Scan for the cell matching the given text and deliver its [x, y] coordinate at center. 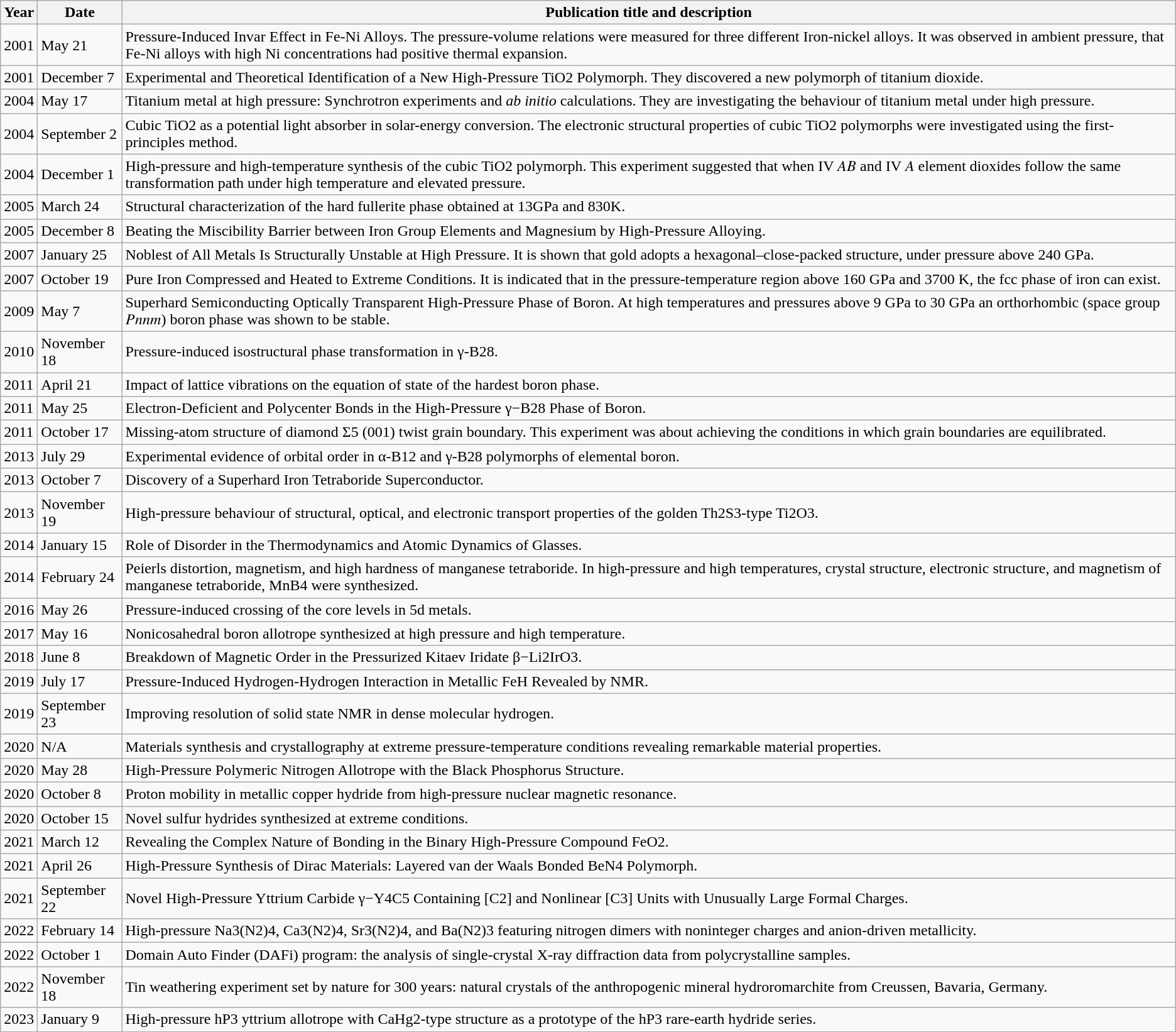
Beating the Miscibility Barrier between Iron Group Elements and Magnesium by High-Pressure Alloying. [648, 231]
October 7 [80, 480]
Discovery of a Superhard Iron Tetraboride Superconductor. [648, 480]
May 17 [80, 101]
Nonicosahedral boron allotrope synthesized at high pressure and high temperature. [648, 634]
January 25 [80, 255]
Structural characterization of the hard fullerite phase obtained at 13GPa and 830K. [648, 207]
October 8 [80, 794]
High-pressure hP3 yttrium allotrope with CaHg2-type structure as a prototype of the hP3 rare-earth hydride series. [648, 1019]
Domain Auto Finder (DAFi) program: the analysis of single-crystal X-ray diffraction data from polycrystalline samples. [648, 955]
September 2 [80, 133]
October 15 [80, 818]
Revealing the Complex Nature of Bonding in the Binary High-Pressure Compound FeO2. [648, 842]
2023 [19, 1019]
October 1 [80, 955]
March 12 [80, 842]
2010 [19, 352]
Pressure-induced isostructural phase transformation in γ-B28. [648, 352]
Pressure-Induced Hydrogen-Hydrogen Interaction in Metallic FeH Revealed by NMR. [648, 681]
May 28 [80, 770]
Materials synthesis and crystallography at extreme pressure-temperature conditions revealing remarkable material properties. [648, 746]
2009 [19, 310]
2016 [19, 610]
January 9 [80, 1019]
June 8 [80, 657]
April 21 [80, 384]
Year [19, 13]
September 22 [80, 899]
Publication title and description [648, 13]
December 8 [80, 231]
N/A [80, 746]
Date [80, 13]
High-pressure behaviour of structural, optical, and electronic transport properties of the golden Th2S3-type Ti2O3. [648, 513]
October 19 [80, 278]
Novel High-Pressure Yttrium Carbide γ−Y4C5 Containing [C2] and Nonlinear [C3] Units with Unusually Large Formal Charges. [648, 899]
October 17 [80, 432]
Role of Disorder in the Thermodynamics and Atomic Dynamics of Glasses. [648, 545]
March 24 [80, 207]
December 1 [80, 175]
February 24 [80, 577]
2017 [19, 634]
May 16 [80, 634]
July 29 [80, 456]
May 26 [80, 610]
Impact of lattice vibrations on the equation of state of the hardest boron phase. [648, 384]
February 14 [80, 931]
High-Pressure Synthesis of Dirac Materials: Layered van der Waals Bonded BeN4 Polymorph. [648, 866]
2018 [19, 657]
January 15 [80, 545]
Tin weathering experiment set by nature for 300 years: natural crystals of the anthropogenic mineral hydroromarchite from Creussen, Bavaria, Germany. [648, 987]
April 26 [80, 866]
November 19 [80, 513]
July 17 [80, 681]
September 23 [80, 714]
Novel sulfur hydrides synthesized at extreme conditions. [648, 818]
Electron-Deficient and Polycenter Bonds in the High-Pressure γ−B28 Phase of Boron. [648, 409]
May 25 [80, 409]
High-pressure Na3(N2)4, Ca3(N2)4, Sr3(N2)4, and Ba(N2)3 featuring nitrogen dimers with noninteger charges and anion-driven metallicity. [648, 931]
Pressure-induced crossing of the core levels in 5d metals. [648, 610]
High-Pressure Polymeric Nitrogen Allotrope with the Black Phosphorus Structure. [648, 770]
Breakdown of Magnetic Order in the Pressurized Kitaev Iridate β−Li2IrO3. [648, 657]
May 21 [80, 45]
December 7 [80, 77]
Improving resolution of solid state NMR in dense molecular hydrogen. [648, 714]
Experimental evidence of orbital order in α-B12 and γ-B28 polymorphs of elemental boron. [648, 456]
Proton mobility in metallic copper hydride from high-pressure nuclear magnetic resonance. [648, 794]
Experimental and Theoretical Identification of a New High-Pressure TiO2 Polymorph. They discovered a new polymorph of titanium dioxide. [648, 77]
May 7 [80, 310]
